Output the (x, y) coordinate of the center of the cell containing the given text.  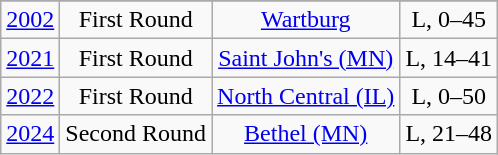
2002 (30, 20)
Saint John's (MN) (306, 58)
Wartburg (306, 20)
L, 0–45 (449, 20)
2024 (30, 134)
Second Round (136, 134)
L, 0–50 (449, 96)
2021 (30, 58)
North Central (IL) (306, 96)
L, 21–48 (449, 134)
Bethel (MN) (306, 134)
2022 (30, 96)
L, 14–41 (449, 58)
